Detect which cell encompasses the target text, then output its [x, y] center coordinate. 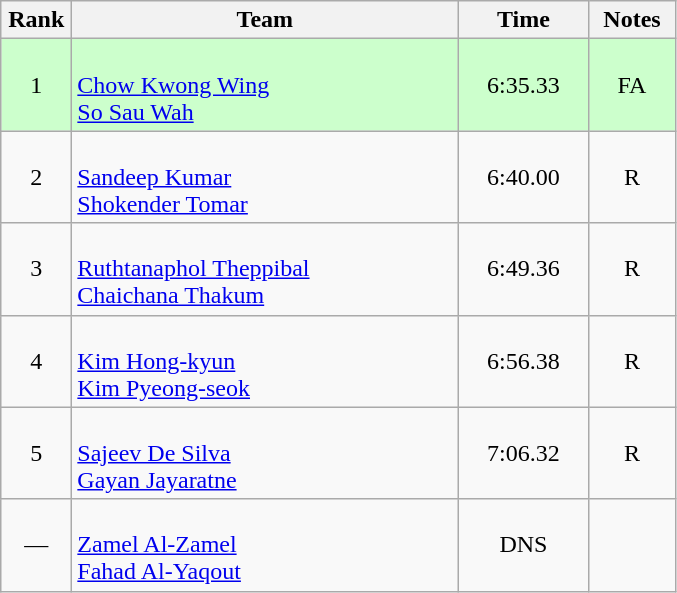
DNS [524, 545]
FA [632, 85]
Team [265, 20]
Kim Hong-kyunKim Pyeong-seok [265, 361]
2 [36, 177]
Notes [632, 20]
6:35.33 [524, 85]
4 [36, 361]
3 [36, 269]
Rank [36, 20]
6:49.36 [524, 269]
5 [36, 453]
Zamel Al-ZamelFahad Al-Yaqout [265, 545]
1 [36, 85]
Sandeep KumarShokender Tomar [265, 177]
Sajeev De SilvaGayan Jayaratne [265, 453]
Ruthtanaphol TheppibalChaichana Thakum [265, 269]
— [36, 545]
Time [524, 20]
6:56.38 [524, 361]
7:06.32 [524, 453]
Chow Kwong WingSo Sau Wah [265, 85]
6:40.00 [524, 177]
